Identify which cell holds the provided text, then report its (x, y) central coordinate. 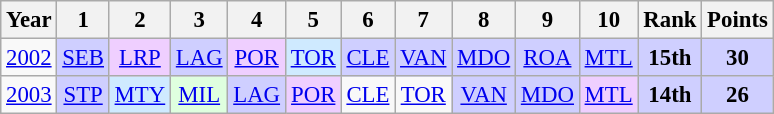
30 (738, 58)
2003 (29, 95)
14th (670, 95)
Rank (670, 20)
2 (140, 20)
8 (484, 20)
3 (200, 20)
26 (738, 95)
STP (83, 95)
SEB (83, 58)
15th (670, 58)
10 (608, 20)
6 (368, 20)
1 (83, 20)
7 (424, 20)
Year (29, 20)
MIL (200, 95)
MTY (140, 95)
5 (313, 20)
ROA (548, 58)
9 (548, 20)
2002 (29, 58)
Points (738, 20)
4 (256, 20)
LRP (140, 58)
